Return [X, Y] of the center of cell containing provided text 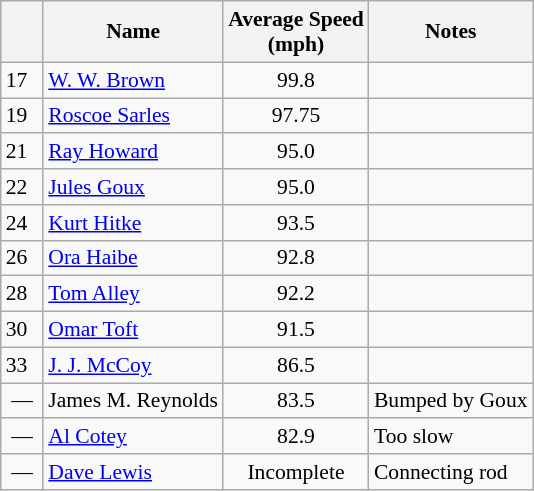
93.5 [296, 223]
21 [22, 152]
28 [22, 294]
91.5 [296, 330]
30 [22, 330]
Bumped by Goux [451, 401]
James M. Reynolds [133, 401]
97.75 [296, 116]
19 [22, 116]
Name [133, 32]
24 [22, 223]
Too slow [451, 437]
Kurt Hitke [133, 223]
99.8 [296, 80]
Jules Goux [133, 187]
33 [22, 365]
Dave Lewis [133, 472]
Incomplete [296, 472]
26 [22, 258]
Roscoe Sarles [133, 116]
Ray Howard [133, 152]
Al Cotey [133, 437]
17 [22, 80]
J. J. McCoy [133, 365]
W. W. Brown [133, 80]
86.5 [296, 365]
Average Speed(mph) [296, 32]
Connecting rod [451, 472]
92.2 [296, 294]
Notes [451, 32]
92.8 [296, 258]
Tom Alley [133, 294]
Ora Haibe [133, 258]
Omar Toft [133, 330]
22 [22, 187]
83.5 [296, 401]
82.9 [296, 437]
